Locate the cell with the specified text and output its [x, y] center coordinate. 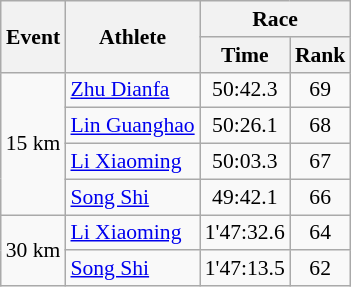
68 [320, 126]
64 [320, 233]
Zhu Dianfa [132, 90]
67 [320, 162]
49:42.1 [245, 197]
1'47:13.5 [245, 269]
Race [276, 19]
66 [320, 197]
50:26.1 [245, 126]
Event [34, 36]
Lin Guanghao [132, 126]
30 km [34, 250]
69 [320, 90]
50:42.3 [245, 90]
62 [320, 269]
Athlete [132, 36]
1'47:32.6 [245, 233]
Time [245, 55]
Rank [320, 55]
50:03.3 [245, 162]
15 km [34, 143]
